Return [x, y] of the center of cell containing provided text 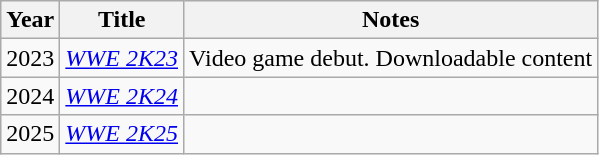
2024 [30, 96]
Year [30, 20]
WWE 2K24 [122, 96]
Video game debut. Downloadable content [391, 58]
WWE 2K25 [122, 134]
Title [122, 20]
Notes [391, 20]
2023 [30, 58]
2025 [30, 134]
WWE 2K23 [122, 58]
